Detect which cell encompasses the target text, then output its (x, y) center coordinate. 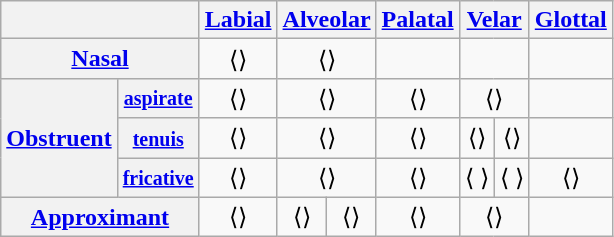
Alveolar (326, 20)
aspirate (158, 98)
fricative (158, 178)
Obstruent (59, 138)
Nasal (100, 59)
Approximant (100, 217)
Glottal (570, 20)
Velar (494, 20)
Labial (238, 20)
Palatal (418, 20)
tenuis (158, 138)
